Detect which cell encompasses the target text, then output its [X, Y] center coordinate. 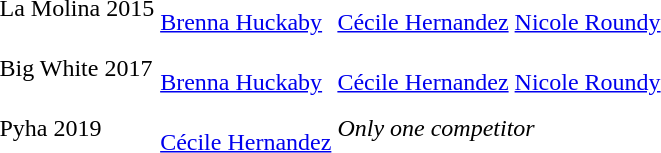
Brenna Huckaby [246, 68]
Cécile Hernandez [423, 68]
